Capture the cell that displays the provided text and extract its (X, Y) central coordinate. 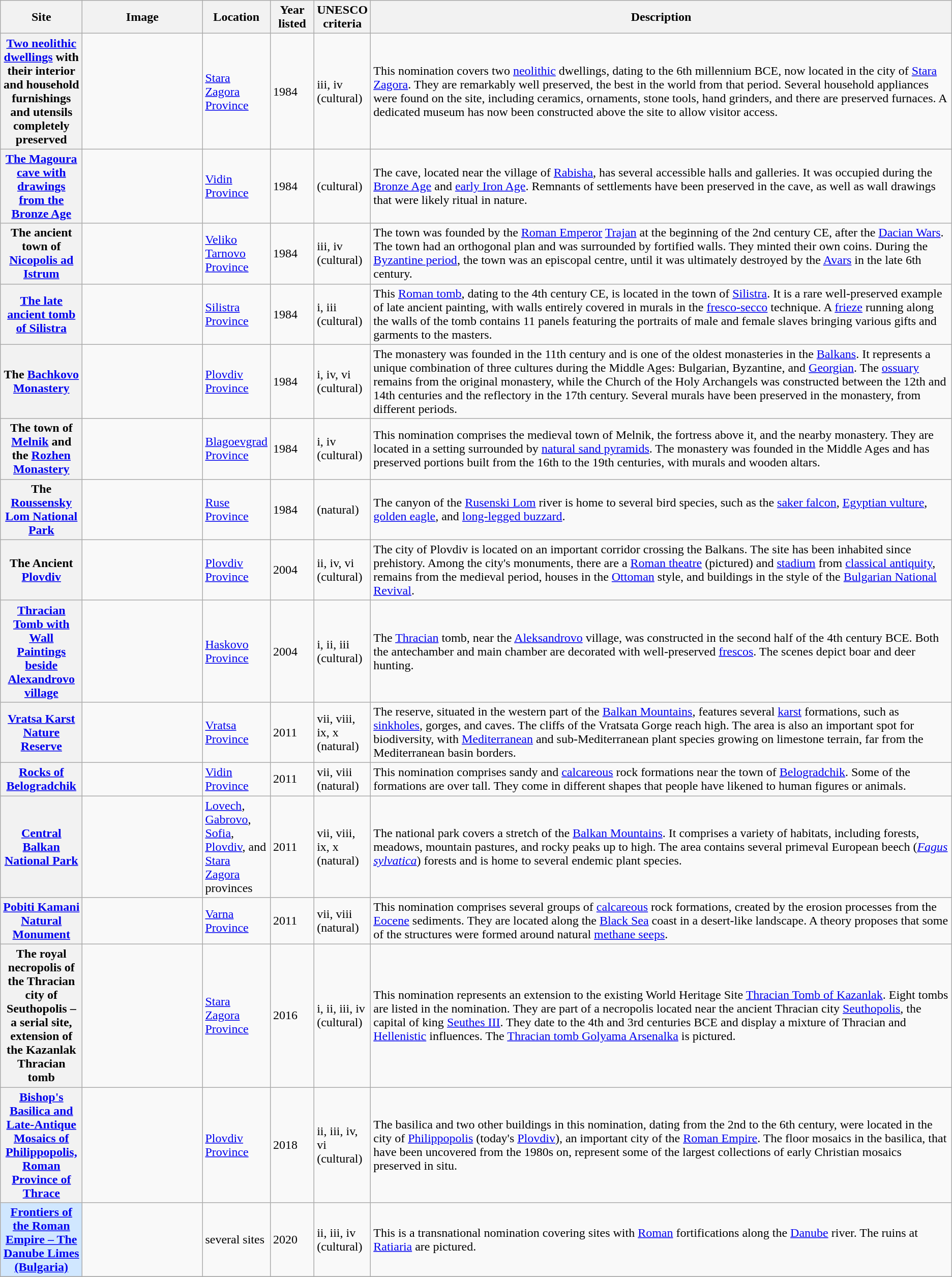
Location (236, 17)
Ruse Province (236, 510)
i, iii (cultural) (343, 314)
(natural) (343, 510)
ii, iii, iv (cultural) (343, 1240)
Site (42, 17)
The Bachkovo Monastery (42, 381)
Image (142, 17)
2018 (292, 1145)
i, ii, iii, iv (cultural) (343, 1016)
The late ancient tomb of Silistra (42, 314)
Year listed (292, 17)
Vratsa Karst Nature Reserve (42, 732)
Rocks of Belogradchik (42, 779)
several sites (236, 1240)
Veliko Tarnovo Province (236, 253)
Thracian Tomb with Wall Paintings beside Alexandrovo village (42, 651)
Lovech, Gabrovo, Sofia, Plovdiv, and Stara Zagora provinces (236, 846)
2020 (292, 1240)
ii, iii, iv, vi (cultural) (343, 1145)
Frontiers of the Roman Empire – The Danube Limes (Bulgaria) (42, 1240)
The royal necropolis of the Thracian city of Seuthopolis – a serial site, extension of the Kazanlak Thracian tomb (42, 1016)
This is a transnational nomination covering sites with Roman fortifications along the Danube river. The ruins at Ratiaria are pictured. (661, 1240)
Vratsa Province (236, 732)
Silistra Province (236, 314)
Haskovo Province (236, 651)
Bishop's Basilica and Late-Antique Mosaics of Philippopolis, Roman Province of Thrace (42, 1145)
The ancient town of Nicopolis ad Istrum (42, 253)
Varna Province (236, 921)
i, ii, iii (cultural) (343, 651)
2016 (292, 1016)
Pobiti Kamani Natural Monument (42, 921)
The Magoura cave with drawings from the Bronze Age (42, 186)
The Ancient Plovdiv (42, 570)
Two neolithic dwellings with their interior and household furnishings and utensils completely preserved (42, 92)
UNESCO criteria (343, 17)
Central Balkan National Park (42, 846)
The town of Melnik and the Rozhen Monastery (42, 449)
i, iv (cultural) (343, 449)
The Roussensky Lom National Park (42, 510)
ii, iv, vi (cultural) (343, 570)
i, iv, vi (cultural) (343, 381)
Blagoevgrad Province (236, 449)
(cultural) (343, 186)
Description (661, 17)
